Locate the cell with the specified text and output its [X, Y] center coordinate. 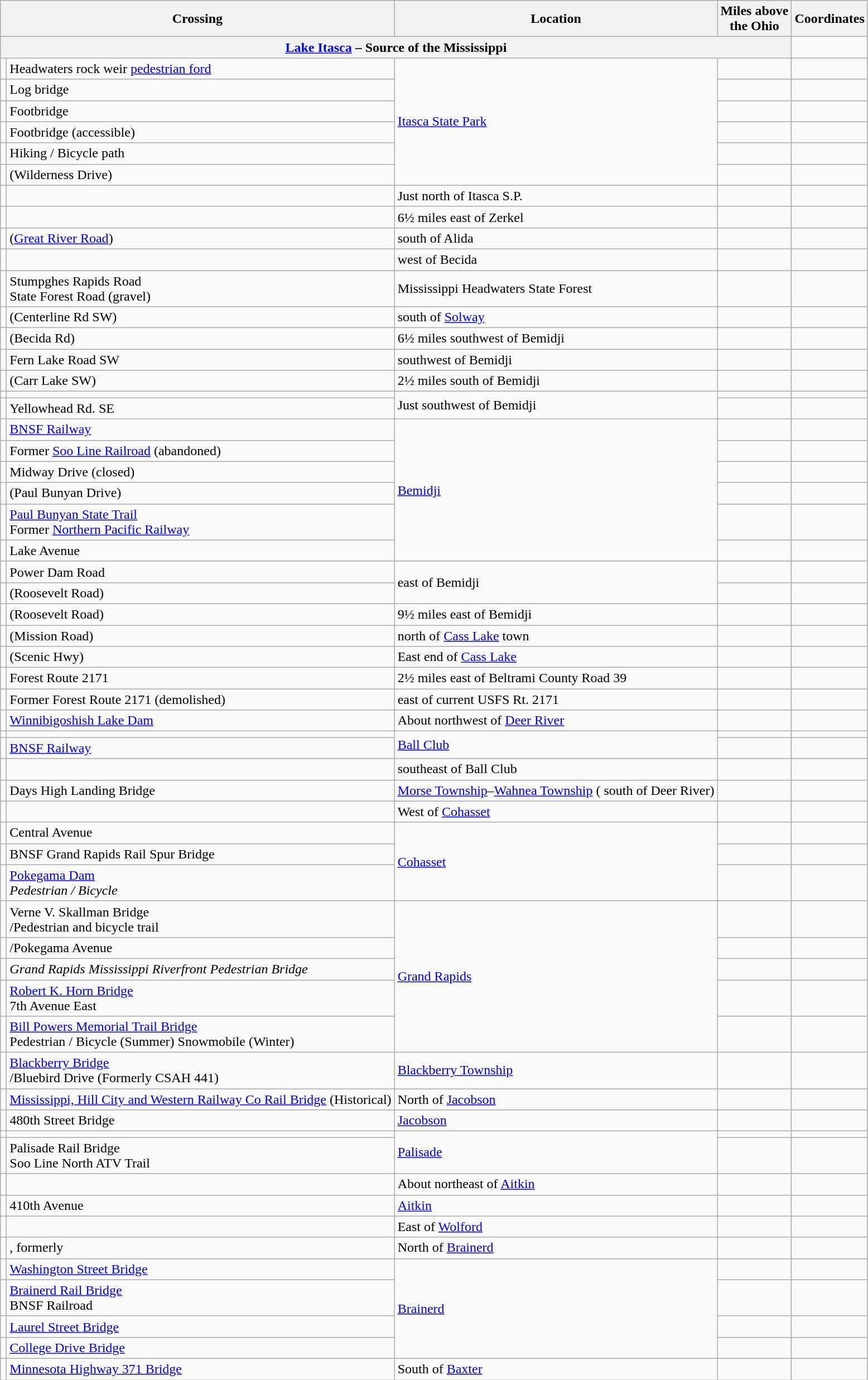
Palisade Rail BridgeSoo Line North ATV Trail [201, 1156]
south of Solway [556, 317]
Miles abovethe Ohio [754, 19]
Bemidji [556, 490]
Minnesota Highway 371 Bridge [201, 1369]
2½ miles south of Bemidji [556, 381]
Aitkin [556, 1205]
East of Wolford [556, 1227]
6½ miles southwest of Bemidji [556, 339]
Paul Bunyan State Trail Former Northern Pacific Railway [201, 522]
Jacobson [556, 1121]
9½ miles east of Bemidji [556, 614]
(Becida Rd) [201, 339]
(Paul Bunyan Drive) [201, 493]
Lake Avenue [201, 551]
Former Soo Line Railroad (abandoned) [201, 451]
west of Becida [556, 259]
Laurel Street Bridge [201, 1326]
Robert K. Horn Bridge7th Avenue East [201, 997]
Midway Drive (closed) [201, 472]
Itasca State Park [556, 122]
2½ miles east of Beltrami County Road 39 [556, 678]
Footbridge [201, 111]
Footbridge (accessible) [201, 132]
Hiking / Bicycle path [201, 153]
Stumpghes Rapids RoadState Forest Road (gravel) [201, 288]
College Drive Bridge [201, 1348]
Forest Route 2171 [201, 678]
Coordinates [830, 19]
Mississippi, Hill City and Western Railway Co Rail Bridge (Historical) [201, 1099]
Power Dam Road [201, 572]
Pokegama DamPedestrian / Bicycle [201, 882]
, formerly [201, 1248]
east of Bemidji [556, 582]
Fern Lake Road SW [201, 360]
(Wilderness Drive) [201, 175]
Former Forest Route 2171 (demolished) [201, 699]
Location [556, 19]
Yellowhead Rd. SE [201, 408]
410th Avenue [201, 1205]
480th Street Bridge [201, 1121]
Days High Landing Bridge [201, 790]
south of Alida [556, 238]
6½ miles east of Zerkel [556, 217]
Grand Rapids Mississippi Riverfront Pedestrian Bridge [201, 969]
Washington Street Bridge [201, 1269]
Mississippi Headwaters State Forest [556, 288]
North of Jacobson [556, 1099]
Blackberry Bridge/Bluebird Drive (Formerly CSAH 441) [201, 1071]
/Pokegama Avenue [201, 948]
East end of Cass Lake [556, 657]
BNSF Grand Rapids Rail Spur Bridge [201, 854]
Brainerd [556, 1309]
southeast of Ball Club [556, 769]
Cohasset [556, 861]
Verne V. Skallman Bridge/Pedestrian and bicycle trail [201, 919]
Blackberry Township [556, 1071]
About northeast of Aitkin [556, 1184]
(Scenic Hwy) [201, 657]
(Mission Road) [201, 635]
Headwaters rock weir pedestrian ford [201, 69]
North of Brainerd [556, 1248]
About northwest of Deer River [556, 721]
east of current USFS Rt. 2171 [556, 699]
Grand Rapids [556, 976]
South of Baxter [556, 1369]
Ball Club [556, 745]
Just north of Itasca S.P. [556, 196]
Bill Powers Memorial Trail BridgePedestrian / Bicycle (Summer) Snowmobile (Winter) [201, 1034]
southwest of Bemidji [556, 360]
(Centerline Rd SW) [201, 317]
Crossing [197, 19]
(Carr Lake SW) [201, 381]
(Great River Road) [201, 238]
Central Avenue [201, 833]
Just southwest of Bemidji [556, 405]
Morse Township–Wahnea Township ( south of Deer River) [556, 790]
north of Cass Lake town [556, 635]
Log bridge [201, 90]
Palisade [556, 1152]
Lake Itasca – Source of the Mississippi [396, 47]
West of Cohasset [556, 812]
Winnibigoshish Lake Dam [201, 721]
Brainerd Rail BridgeBNSF Railroad [201, 1297]
